From the cell containing the given text, extract its center point as (x, y) coordinate. 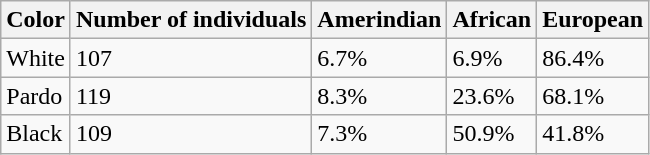
Amerindian (380, 20)
41.8% (593, 134)
119 (190, 96)
8.3% (380, 96)
Pardo (36, 96)
Color (36, 20)
Black (36, 134)
23.6% (492, 96)
86.4% (593, 58)
7.3% (380, 134)
68.1% (593, 96)
109 (190, 134)
6.7% (380, 58)
White (36, 58)
European (593, 20)
107 (190, 58)
6.9% (492, 58)
African (492, 20)
Number of individuals (190, 20)
50.9% (492, 134)
